Pinpoint the cell where the given text exists, returning its (X, Y) midpoint coordinate. 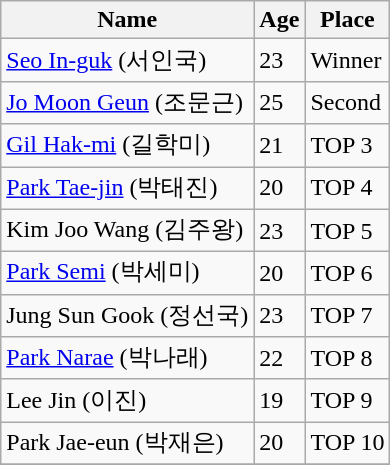
Jung Sun Gook (정선국) (128, 316)
TOP 5 (348, 230)
25 (280, 102)
Jo Moon Geun (조문근) (128, 102)
Park Semi (박세미) (128, 274)
Second (348, 102)
TOP 8 (348, 358)
TOP 10 (348, 444)
22 (280, 358)
Name (128, 20)
Gil Hak-mi (길학미) (128, 146)
TOP 3 (348, 146)
Winner (348, 60)
TOP 7 (348, 316)
Lee Jin (이진) (128, 400)
TOP 4 (348, 188)
19 (280, 400)
Park Tae-jin (박태진) (128, 188)
Park Narae (박나래) (128, 358)
Kim Joo Wang (김주왕) (128, 230)
Park Jae-eun (박재은) (128, 444)
Seo In-guk (서인국) (128, 60)
Place (348, 20)
TOP 6 (348, 274)
21 (280, 146)
Age (280, 20)
TOP 9 (348, 400)
